Detect which cell encompasses the target text, then output its [x, y] center coordinate. 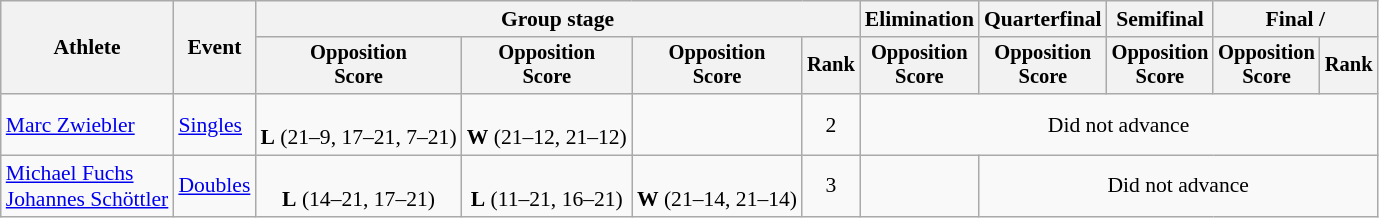
Elimination [920, 19]
Marc Zwiebler [88, 124]
L (14–21, 17–21) [358, 186]
3 [831, 186]
Group stage [557, 19]
Athlete [88, 48]
2 [831, 124]
Final / [1295, 19]
Semifinal [1160, 19]
Michael FuchsJohannes Schöttler [88, 186]
Quarterfinal [1043, 19]
L (21–9, 17–21, 7–21) [358, 124]
W (21–12, 21–12) [547, 124]
Doubles [214, 186]
W (21–14, 21–14) [717, 186]
Singles [214, 124]
Event [214, 48]
L (11–21, 16–21) [547, 186]
